Capture the cell that displays the provided text and extract its (x, y) central coordinate. 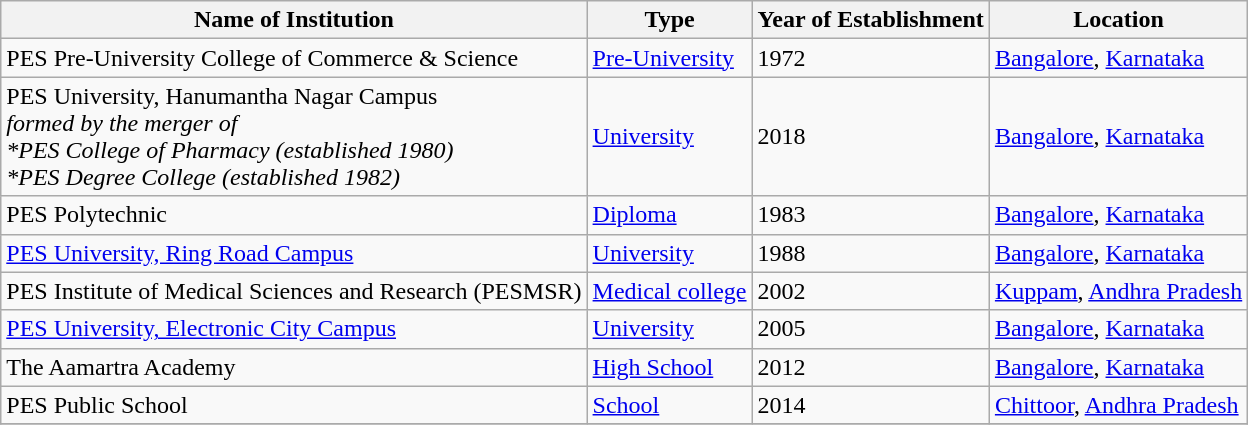
PES University, Ring Road Campus (294, 253)
High School (670, 367)
Kuppam, Andhra Pradesh (1118, 291)
2005 (870, 329)
Year of Establishment (870, 20)
2014 (870, 405)
PES Public School (294, 405)
PES Polytechnic (294, 215)
PES University, Hanumantha Nagar Campusformed by the merger of *PES College of Pharmacy (established 1980)*PES Degree College (established 1982) (294, 136)
Diploma (670, 215)
1972 (870, 58)
School (670, 405)
2018 (870, 136)
Medical college (670, 291)
1983 (870, 215)
Name of Institution (294, 20)
Chittoor, Andhra Pradesh (1118, 405)
PES Institute of Medical Sciences and Research (PESMSR) (294, 291)
The Aamartra Academy (294, 367)
PES University, Electronic City Campus (294, 329)
Pre-University (670, 58)
Location (1118, 20)
Type (670, 20)
PES Pre-University College of Commerce & Science (294, 58)
1988 (870, 253)
2002 (870, 291)
2012 (870, 367)
